From the cell containing the given text, extract its center point as (X, Y) coordinate. 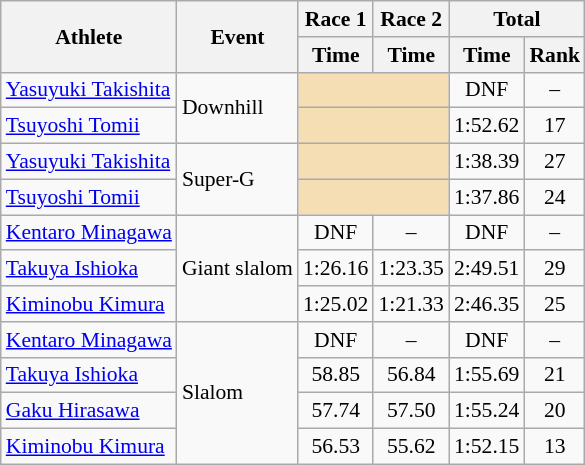
1:25.02 (336, 304)
13 (554, 447)
Total (517, 19)
Gaku Hirasawa (89, 411)
57.50 (410, 411)
25 (554, 304)
56.53 (336, 447)
21 (554, 375)
Rank (554, 55)
29 (554, 269)
1:52.62 (486, 126)
Giant slalom (238, 268)
20 (554, 411)
Race 2 (410, 19)
Downhill (238, 108)
1:23.35 (410, 269)
2:46.35 (486, 304)
1:55.69 (486, 375)
1:26.16 (336, 269)
Event (238, 36)
Race 1 (336, 19)
1:38.39 (486, 162)
Slalom (238, 393)
1:55.24 (486, 411)
1:37.86 (486, 197)
Super-G (238, 180)
56.84 (410, 375)
58.85 (336, 375)
55.62 (410, 447)
24 (554, 197)
1:52.15 (486, 447)
27 (554, 162)
1:21.33 (410, 304)
2:49.51 (486, 269)
Athlete (89, 36)
57.74 (336, 411)
17 (554, 126)
